Search for the cell housing the specified text and yield its (X, Y) center coordinate. 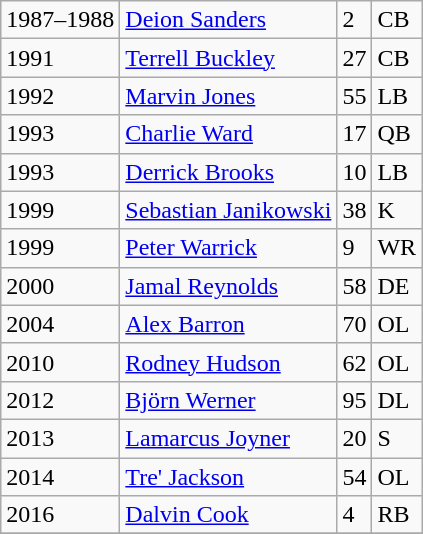
1992 (60, 96)
17 (354, 134)
Tre' Jackson (228, 477)
2012 (60, 400)
2010 (60, 362)
S (397, 438)
DE (397, 286)
Dalvin Cook (228, 515)
K (397, 210)
95 (354, 400)
54 (354, 477)
1991 (60, 58)
9 (354, 248)
2013 (60, 438)
Deion Sanders (228, 20)
2 (354, 20)
27 (354, 58)
Terrell Buckley (228, 58)
DL (397, 400)
55 (354, 96)
58 (354, 286)
20 (354, 438)
4 (354, 515)
70 (354, 324)
2000 (60, 286)
Jamal Reynolds (228, 286)
Alex Barron (228, 324)
Sebastian Janikowski (228, 210)
2014 (60, 477)
RB (397, 515)
Marvin Jones (228, 96)
WR (397, 248)
Charlie Ward (228, 134)
Peter Warrick (228, 248)
2016 (60, 515)
1987–1988 (60, 20)
2004 (60, 324)
Derrick Brooks (228, 172)
QB (397, 134)
Lamarcus Joyner (228, 438)
62 (354, 362)
10 (354, 172)
Rodney Hudson (228, 362)
38 (354, 210)
Björn Werner (228, 400)
